Locate the cell with the specified text and output its (x, y) center coordinate. 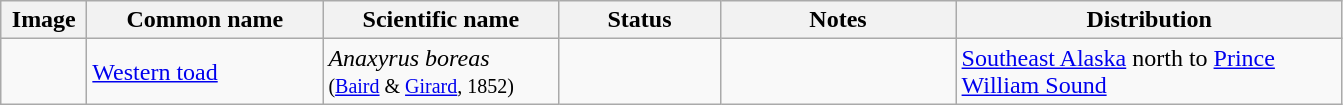
Scientific name (441, 20)
Image (44, 20)
Anaxyrus boreas(Baird & Girard, 1852) (441, 72)
Common name (205, 20)
Status (640, 20)
Southeast Alaska north to Prince William Sound (1149, 72)
Notes (838, 20)
Distribution (1149, 20)
Western toad (205, 72)
